Identify which cell holds the provided text, then report its [X, Y] central coordinate. 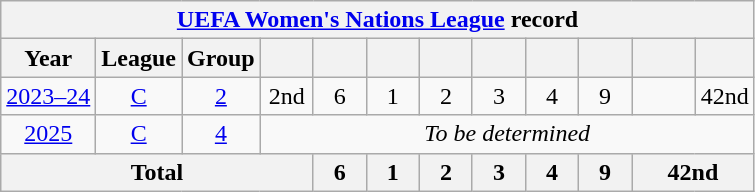
2023–24 [48, 96]
UEFA Women's Nations League record [378, 20]
2nd [286, 96]
Group [222, 58]
Year [48, 58]
League [139, 58]
To be determined [507, 134]
2025 [48, 134]
Total [158, 172]
